Identify which cell holds the provided text, then report its (X, Y) central coordinate. 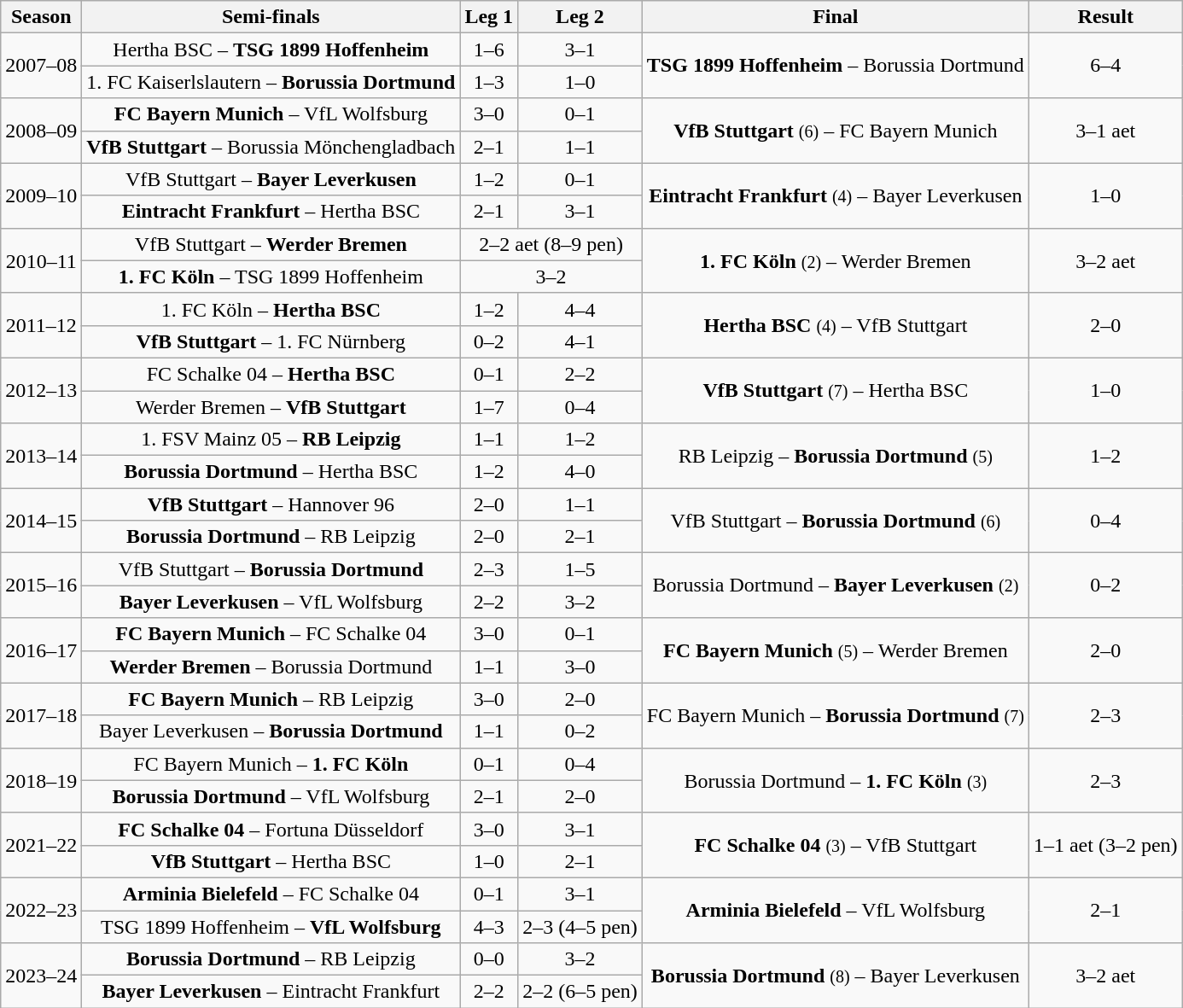
Arminia Bielefeld – VfL Wolfsburg (835, 910)
1. FC Köln – TSG 1899 Hoffenheim (271, 277)
Borussia Dortmund – Hertha BSC (271, 472)
FC Bayern Munich (5) – Werder Bremen (835, 650)
2016–17 (41, 650)
VfB Stuttgart – Borussia Dortmund (271, 569)
Hertha BSC (4) – VfB Stuttgart (835, 325)
Borussia Dortmund (8) – Bayer Leverkusen (835, 976)
1–6 (489, 50)
1–1 aet (3–2 pen) (1105, 845)
FC Bayern Munich – VfL Wolfsburg (271, 114)
1. FC Köln (2) – Werder Bremen (835, 260)
3–1 aet (1105, 131)
RB Leipzig – Borussia Dortmund (5) (835, 456)
Eintracht Frankfurt – Hertha BSC (271, 212)
6–4 (1105, 66)
2–2 aet (8–9 pen) (551, 244)
VfB Stuttgart – 1. FC Nürnberg (271, 341)
2–3 (4–5 pen) (580, 926)
1–3 (489, 82)
1. FSV Mainz 05 – RB Leipzig (271, 440)
TSG 1899 Hoffenheim – Borussia Dortmund (835, 66)
Leg 1 (489, 17)
4–1 (580, 341)
4–0 (580, 472)
1. FC Köln – Hertha BSC (271, 309)
2010–11 (41, 260)
Werder Bremen – VfB Stuttgart (271, 407)
2015–16 (41, 586)
VfB Stuttgart – Borussia Mönchengladbach (271, 147)
Arminia Bielefeld – FC Schalke 04 (271, 894)
2022–23 (41, 910)
VfB Stuttgart – Bayer Leverkusen (271, 179)
Semi-finals (271, 17)
VfB Stuttgart (7) – Hertha BSC (835, 390)
FC Schalke 04 – Hertha BSC (271, 374)
VfB Stuttgart – Hannover 96 (271, 504)
2018–19 (41, 780)
Season (41, 17)
FC Bayern Munich – FC Schalke 04 (271, 634)
Bayer Leverkusen – VfL Wolfsburg (271, 602)
4–3 (489, 926)
2023–24 (41, 976)
4–4 (580, 309)
Leg 2 (580, 17)
2013–14 (41, 456)
VfB Stuttgart (6) – FC Bayern Munich (835, 131)
Final (835, 17)
Eintracht Frankfurt (4) – Bayer Leverkusen (835, 195)
1. FC Kaiserlslautern – Borussia Dortmund (271, 82)
Hertha BSC – TSG 1899 Hoffenheim (271, 50)
2021–22 (41, 845)
VfB Stuttgart – Werder Bremen (271, 244)
2007–08 (41, 66)
2014–15 (41, 521)
FC Schalke 04 – Fortuna Düsseldorf (271, 829)
VfB Stuttgart – Hertha BSC (271, 861)
Result (1105, 17)
0–0 (489, 959)
Borussia Dortmund – 1. FC Köln (3) (835, 780)
Borussia Dortmund – Bayer Leverkusen (2) (835, 586)
2–2 (6–5 pen) (580, 992)
Werder Bremen – Borussia Dortmund (271, 667)
1–7 (489, 407)
Bayer Leverkusen – Borussia Dortmund (271, 731)
FC Bayern Munich – RB Leipzig (271, 699)
1–5 (580, 569)
2009–10 (41, 195)
VfB Stuttgart – Borussia Dortmund (6) (835, 521)
FC Schalke 04 (3) – VfB Stuttgart (835, 845)
FC Bayern Munich – 1. FC Köln (271, 764)
2008–09 (41, 131)
2011–12 (41, 325)
Borussia Dortmund – VfL Wolfsburg (271, 796)
TSG 1899 Hoffenheim – VfL Wolfsburg (271, 926)
2017–18 (41, 715)
Bayer Leverkusen – Eintracht Frankfurt (271, 992)
FC Bayern Munich – Borussia Dortmund (7) (835, 715)
2012–13 (41, 390)
